Output the (x, y) coordinate of the center of the cell containing the given text.  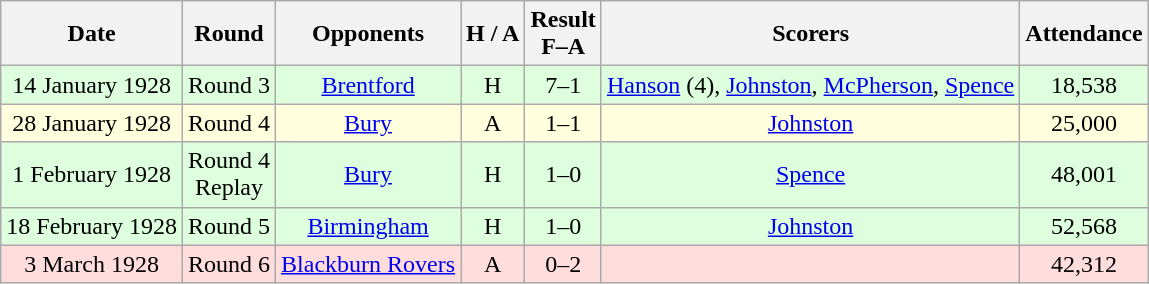
Hanson (4), Johnston, McPherson, Spence (810, 85)
Round 3 (228, 85)
Spence (810, 174)
ResultF–A (563, 34)
Blackburn Rovers (368, 264)
14 January 1928 (92, 85)
0–2 (563, 264)
18,538 (1084, 85)
Date (92, 34)
Round (228, 34)
25,000 (1084, 123)
Attendance (1084, 34)
42,312 (1084, 264)
Round 4 (228, 123)
Brentford (368, 85)
Scorers (810, 34)
1 February 1928 (92, 174)
Round 4Replay (228, 174)
Round 6 (228, 264)
Round 5 (228, 226)
Birmingham (368, 226)
52,568 (1084, 226)
1–1 (563, 123)
3 March 1928 (92, 264)
H / A (493, 34)
48,001 (1084, 174)
28 January 1928 (92, 123)
18 February 1928 (92, 226)
Opponents (368, 34)
7–1 (563, 85)
